Detect which cell encompasses the target text, then output its [X, Y] center coordinate. 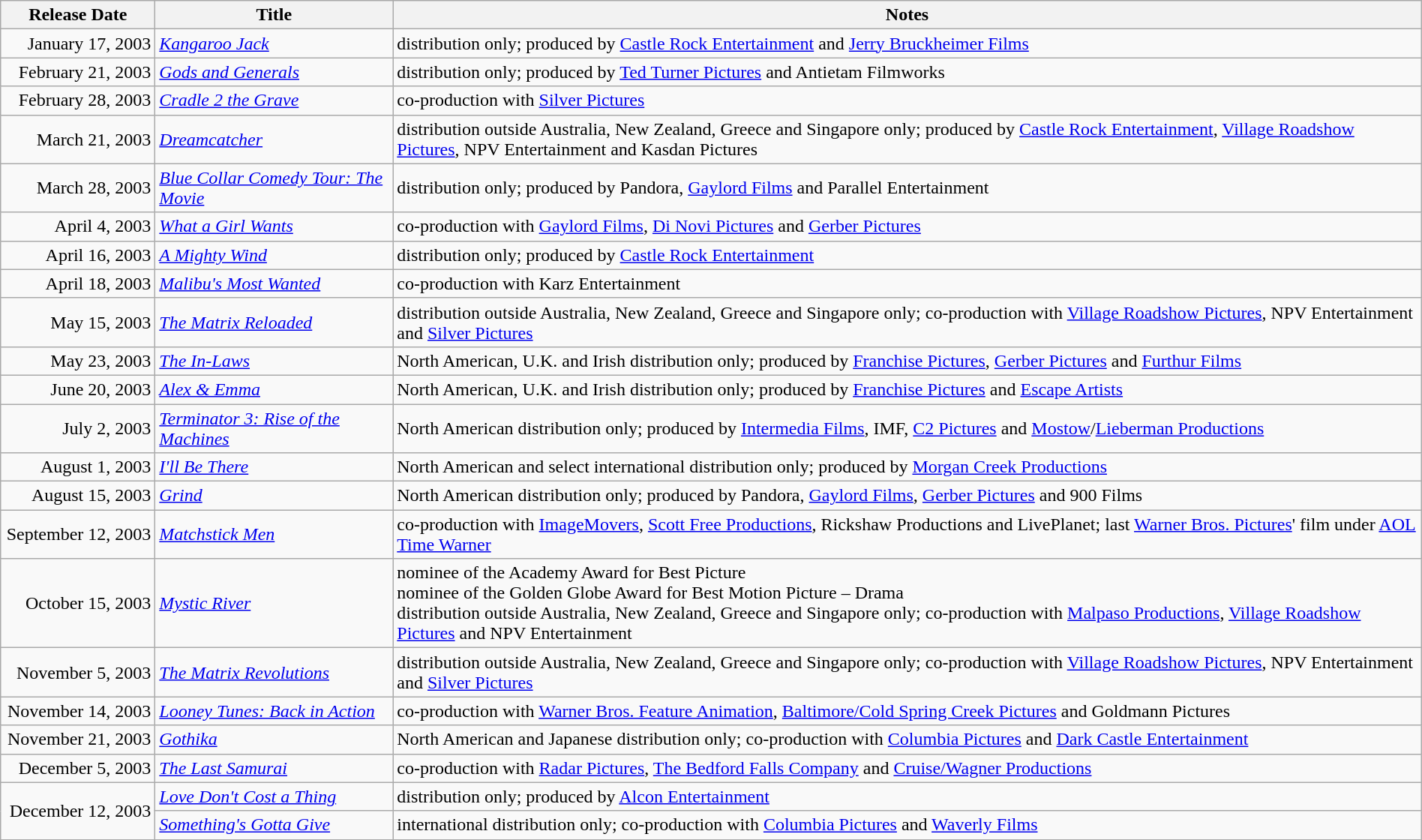
distribution only; produced by Ted Turner Pictures and Antietam Filmworks [907, 72]
Malibu's Most Wanted [274, 283]
North American and Japanese distribution only; co-production with Columbia Pictures and Dark Castle Entertainment [907, 739]
co-production with Radar Pictures, The Bedford Falls Company and Cruise/Wagner Productions [907, 768]
distribution only; produced by Castle Rock Entertainment and Jerry Bruckheimer Films [907, 43]
co-production with Karz Entertainment [907, 283]
June 20, 2003 [78, 389]
A Mighty Wind [274, 255]
The In-Laws [274, 361]
Love Don't Cost a Thing [274, 796]
Title [274, 15]
February 28, 2003 [78, 100]
March 21, 2003 [78, 139]
Looney Tunes: Back in Action [274, 711]
August 1, 2003 [78, 467]
Notes [907, 15]
Cradle 2 the Grave [274, 100]
international distribution only; co-production with Columbia Pictures and Waverly Films [907, 825]
May 15, 2003 [78, 322]
Grind [274, 496]
Something's Gotta Give [274, 825]
November 14, 2003 [78, 711]
distribution only; produced by Castle Rock Entertainment [907, 255]
Blue Collar Comedy Tour: The Movie [274, 187]
Matchstick Men [274, 534]
North American distribution only; produced by Intermedia Films, IMF, C2 Pictures and Mostow/Lieberman Productions [907, 427]
December 5, 2003 [78, 768]
Release Date [78, 15]
distribution only; produced by Alcon Entertainment [907, 796]
distribution only; produced by Pandora, Gaylord Films and Parallel Entertainment [907, 187]
July 2, 2003 [78, 427]
Alex & Emma [274, 389]
Mystic River [274, 603]
Gothika [274, 739]
The Matrix Revolutions [274, 672]
April 4, 2003 [78, 226]
co-production with Silver Pictures [907, 100]
The Matrix Reloaded [274, 322]
November 21, 2003 [78, 739]
August 15, 2003 [78, 496]
January 17, 2003 [78, 43]
co-production with Warner Bros. Feature Animation, Baltimore/Cold Spring Creek Pictures and Goldmann Pictures [907, 711]
What a Girl Wants [274, 226]
North American, U.K. and Irish distribution only; produced by Franchise Pictures, Gerber Pictures and Furthur Films [907, 361]
Terminator 3: Rise of the Machines [274, 427]
Dreamcatcher [274, 139]
September 12, 2003 [78, 534]
North American distribution only; produced by Pandora, Gaylord Films, Gerber Pictures and 900 Films [907, 496]
The Last Samurai [274, 768]
co-production with ImageMovers, Scott Free Productions, Rickshaw Productions and LivePlanet; last Warner Bros. Pictures' film under AOL Time Warner [907, 534]
North American, U.K. and Irish distribution only; produced by Franchise Pictures and Escape Artists [907, 389]
I'll Be There [274, 467]
Kangaroo Jack [274, 43]
co-production with Gaylord Films, Di Novi Pictures and Gerber Pictures [907, 226]
May 23, 2003 [78, 361]
February 21, 2003 [78, 72]
Gods and Generals [274, 72]
December 12, 2003 [78, 811]
April 16, 2003 [78, 255]
October 15, 2003 [78, 603]
March 28, 2003 [78, 187]
North American and select international distribution only; produced by Morgan Creek Productions [907, 467]
November 5, 2003 [78, 672]
April 18, 2003 [78, 283]
